Locate the cell with the specified text and output its (X, Y) center coordinate. 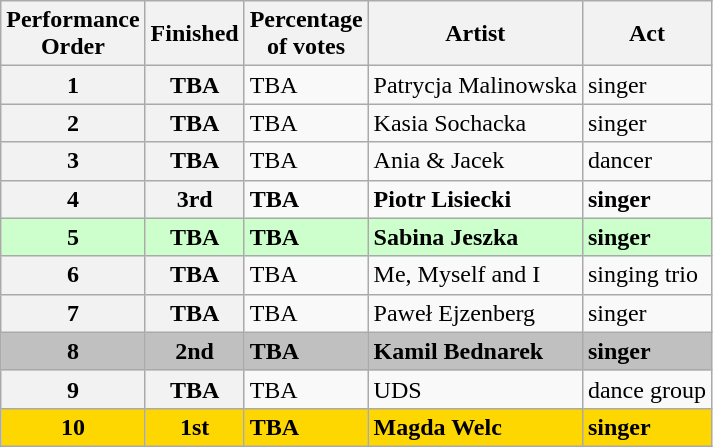
1st (194, 427)
9 (73, 389)
4 (73, 199)
10 (73, 427)
Sabina Jeszka (475, 237)
Kamil Bednarek (475, 351)
8 (73, 351)
6 (73, 275)
2nd (194, 351)
Me, Myself and I (475, 275)
Finished (194, 34)
3 (73, 161)
Artist (475, 34)
Patrycja Malinowska (475, 85)
5 (73, 237)
1 (73, 85)
PerformanceOrder (73, 34)
dance group (646, 389)
Piotr Lisiecki (475, 199)
Magda Welc (475, 427)
Percentageof votes (306, 34)
UDS (475, 389)
Paweł Ejzenberg (475, 313)
Ania & Jacek (475, 161)
Kasia Sochacka (475, 123)
dancer (646, 161)
2 (73, 123)
3rd (194, 199)
7 (73, 313)
Act (646, 34)
singing trio (646, 275)
